Pinpoint the cell where the given text exists, returning its (X, Y) midpoint coordinate. 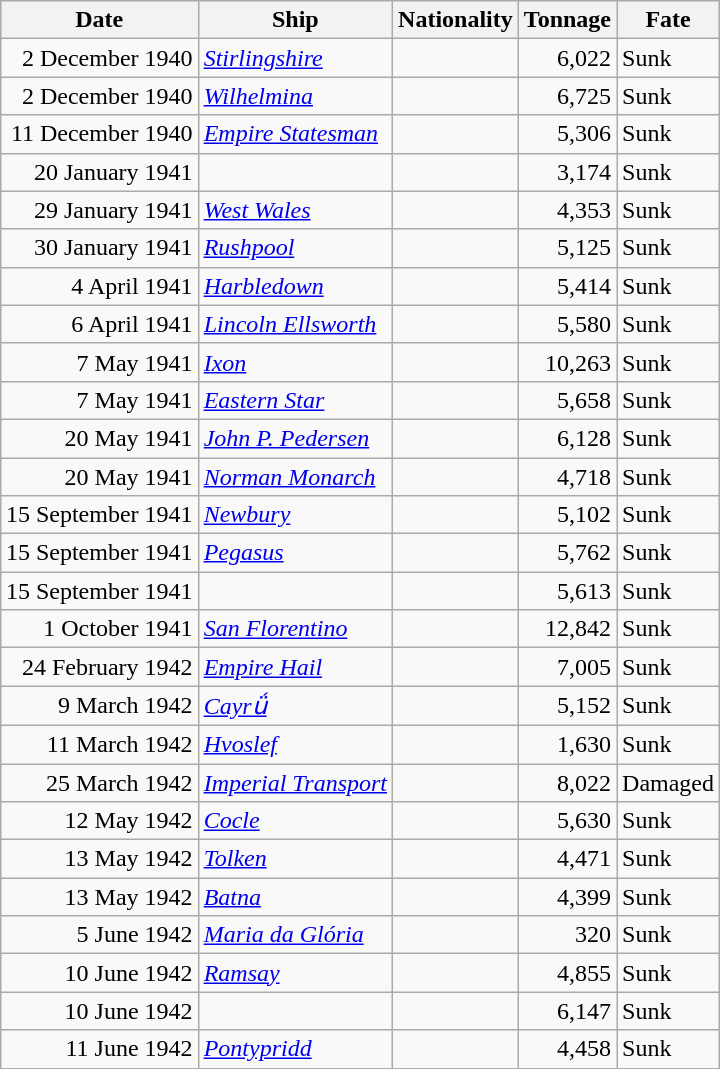
11 December 1940 (99, 134)
10,263 (567, 362)
Norman Monarch (295, 477)
6,022 (567, 58)
Ship (295, 20)
Pontypridd (295, 1049)
20 January 1941 (99, 172)
5,630 (567, 821)
4,718 (567, 477)
25 March 1942 (99, 783)
4,353 (567, 210)
Tolken (295, 859)
6,147 (567, 1011)
Imperial Transport (295, 783)
West Wales (295, 210)
Ramsay (295, 973)
Pegasus (295, 553)
320 (567, 935)
5,414 (567, 286)
Ixon (295, 362)
Nationality (456, 20)
5,152 (567, 706)
Batna (295, 897)
5,658 (567, 400)
4,458 (567, 1049)
4,855 (567, 973)
Harbledown (295, 286)
4,471 (567, 859)
7,005 (567, 667)
Newbury (295, 515)
Rushpool (295, 248)
9 March 1942 (99, 706)
4 April 1941 (99, 286)
29 January 1941 (99, 210)
Date (99, 20)
Damaged (668, 783)
4,399 (567, 897)
San Florentino (295, 629)
6 April 1941 (99, 324)
5,613 (567, 591)
6,725 (567, 96)
8,022 (567, 783)
Empire Hail (295, 667)
24 February 1942 (99, 667)
5,580 (567, 324)
Eastern Star (295, 400)
Cayrǘ (295, 706)
Fate (668, 20)
5,762 (567, 553)
5,306 (567, 134)
Maria da Glória (295, 935)
Cocle (295, 821)
John P. Pedersen (295, 438)
5 June 1942 (99, 935)
1 October 1941 (99, 629)
Tonnage (567, 20)
12,842 (567, 629)
30 January 1941 (99, 248)
6,128 (567, 438)
Wilhelmina (295, 96)
5,125 (567, 248)
Empire Statesman (295, 134)
11 March 1942 (99, 744)
3,174 (567, 172)
Lincoln Ellsworth (295, 324)
11 June 1942 (99, 1049)
Stirlingshire (295, 58)
5,102 (567, 515)
12 May 1942 (99, 821)
Hvoslef (295, 744)
1,630 (567, 744)
